Determine the [X, Y] coordinate at the center of the cell enclosing the given text.  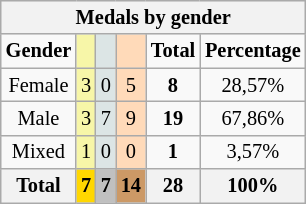
14 [131, 186]
Male [38, 118]
19 [173, 118]
3,57% [253, 152]
Gender [38, 51]
Medals by gender [154, 17]
67,86% [253, 118]
9 [131, 118]
Mixed [38, 152]
28 [173, 186]
Female [38, 85]
Percentage [253, 51]
28,57% [253, 85]
8 [173, 85]
100% [253, 186]
5 [131, 85]
